Search for the cell housing the specified text and yield its [x, y] center coordinate. 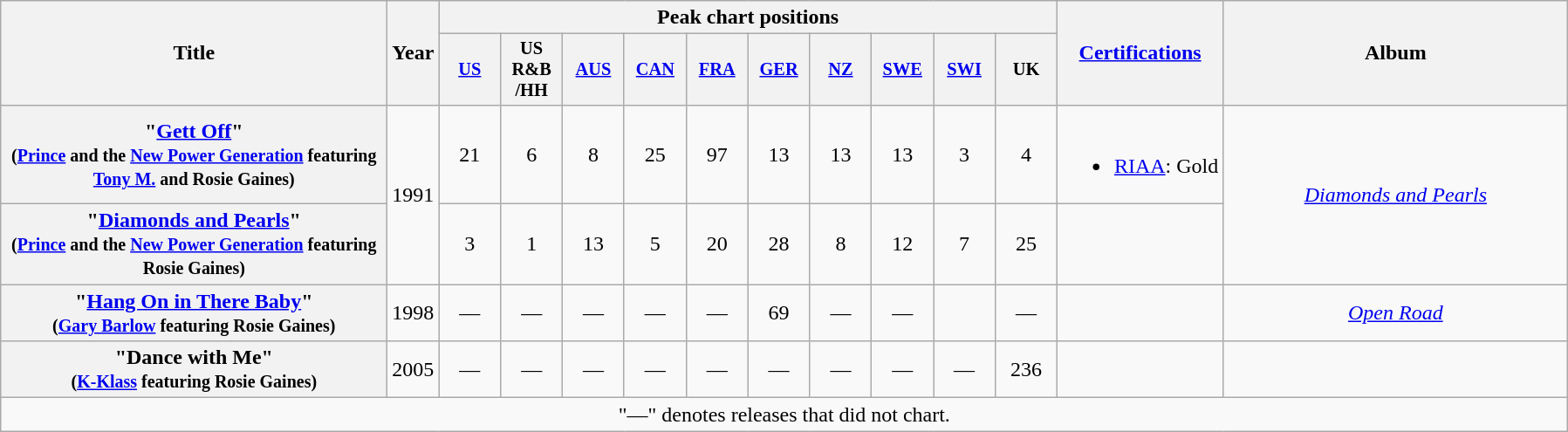
Year [414, 53]
2005 [414, 370]
1998 [414, 312]
1 [532, 244]
"Diamonds and Pearls"(Prince and the New Power Generation featuring Rosie Gaines) [194, 244]
CAN [654, 70]
5 [654, 244]
7 [965, 244]
GER [778, 70]
4 [1026, 154]
SWI [965, 70]
"Dance with Me"(K-Klass featuring Rosie Gaines) [194, 370]
UK [1026, 70]
"Gett Off"(Prince and the New Power Generation featuring Tony M. and Rosie Gaines) [194, 154]
Album [1396, 53]
20 [717, 244]
"Hang On in There Baby"(Gary Barlow featuring Rosie Gaines) [194, 312]
236 [1026, 370]
6 [532, 154]
28 [778, 244]
US R&B/HH [532, 70]
Peak chart positions [749, 17]
"—" denotes releases that did not chart. [784, 415]
Open Road [1396, 312]
1991 [414, 194]
FRA [717, 70]
NZ [841, 70]
12 [902, 244]
97 [717, 154]
Title [194, 53]
Certifications [1140, 53]
RIAA: Gold [1140, 154]
21 [469, 154]
69 [778, 312]
Diamonds and Pearls [1396, 194]
AUS [593, 70]
SWE [902, 70]
US [469, 70]
